Extract the [X, Y] coordinate from the center of the cell holding the provided text.  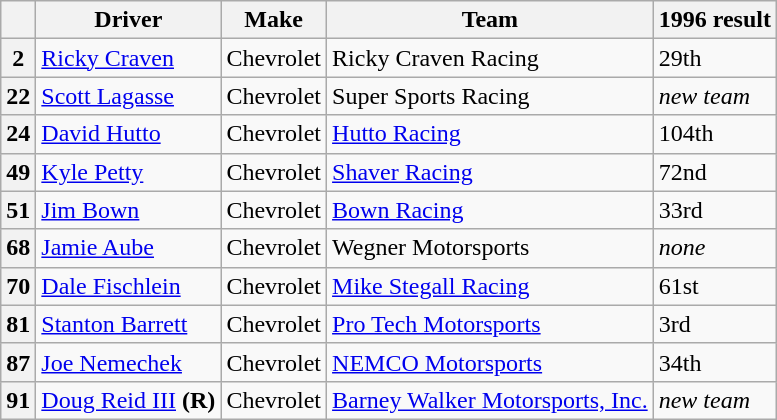
72nd [714, 172]
Ricky Craven [128, 58]
Barney Walker Motorsports, Inc. [490, 400]
none [714, 248]
68 [18, 248]
34th [714, 362]
91 [18, 400]
Shaver Racing [490, 172]
49 [18, 172]
Mike Stegall Racing [490, 286]
3rd [714, 324]
33rd [714, 210]
104th [714, 134]
Doug Reid III (R) [128, 400]
61st [714, 286]
Jim Bown [128, 210]
70 [18, 286]
1996 result [714, 20]
Bown Racing [490, 210]
David Hutto [128, 134]
24 [18, 134]
Driver [128, 20]
22 [18, 96]
Dale Fischlein [128, 286]
Joe Nemechek [128, 362]
51 [18, 210]
Stanton Barrett [128, 324]
2 [18, 58]
Jamie Aube [128, 248]
Wegner Motorsports [490, 248]
81 [18, 324]
Scott Lagasse [128, 96]
NEMCO Motorsports [490, 362]
Super Sports Racing [490, 96]
29th [714, 58]
Kyle Petty [128, 172]
Pro Tech Motorsports [490, 324]
Team [490, 20]
87 [18, 362]
Make [274, 20]
Ricky Craven Racing [490, 58]
Hutto Racing [490, 134]
